Identify which cell holds the provided text, then report its [x, y] central coordinate. 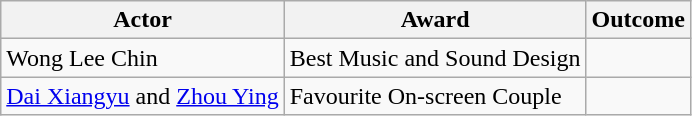
Wong Lee Chin [142, 58]
Award [435, 20]
Best Music and Sound Design [435, 58]
Favourite On-screen Couple [435, 96]
Outcome [638, 20]
Actor [142, 20]
Dai Xiangyu and Zhou Ying [142, 96]
